Output the [X, Y] coordinate of the center of the cell containing the given text.  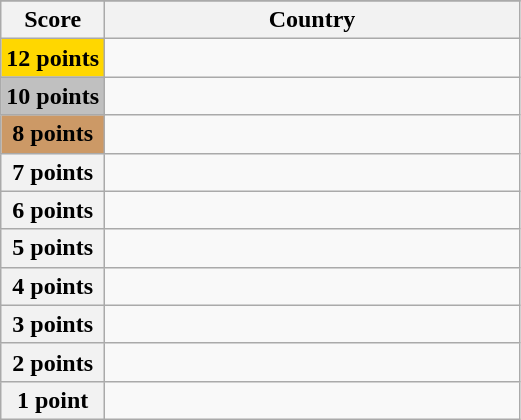
6 points [53, 210]
7 points [53, 172]
1 point [53, 400]
10 points [53, 96]
3 points [53, 324]
Country [312, 20]
8 points [53, 134]
2 points [53, 362]
4 points [53, 286]
12 points [53, 58]
Score [53, 20]
5 points [53, 248]
